From the cell containing the given text, extract its center point as [X, Y] coordinate. 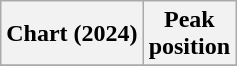
Chart (2024) [72, 34]
Peakposition [189, 34]
